From the cell containing the given text, extract its center point as (X, Y) coordinate. 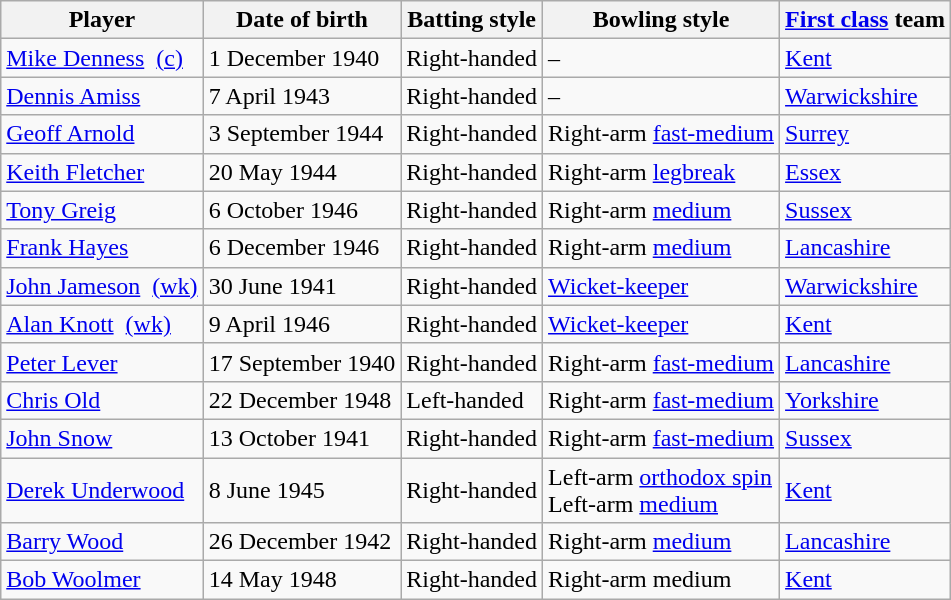
Keith Fletcher (102, 172)
22 December 1948 (302, 400)
8 June 1945 (302, 490)
Bowling style (662, 20)
Bob Woolmer (102, 580)
1 December 1940 (302, 58)
First class team (866, 20)
6 December 1946 (302, 248)
Alan Knott (wk) (102, 324)
Dennis Amiss (102, 96)
Barry Wood (102, 542)
Right-arm legbreak (662, 172)
Frank Hayes (102, 248)
7 April 1943 (302, 96)
Left-handed (472, 400)
Geoff Arnold (102, 134)
Player (102, 20)
9 April 1946 (302, 324)
Chris Old (102, 400)
Left-arm orthodox spinLeft-arm medium (662, 490)
Essex (866, 172)
30 June 1941 (302, 286)
6 October 1946 (302, 210)
14 May 1948 (302, 580)
Mike Denness (c) (102, 58)
3 September 1944 (302, 134)
Derek Underwood (102, 490)
Tony Greig (102, 210)
Batting style (472, 20)
John Jameson (wk) (102, 286)
Date of birth (302, 20)
Surrey (866, 134)
John Snow (102, 438)
13 October 1941 (302, 438)
17 September 1940 (302, 362)
Peter Lever (102, 362)
Yorkshire (866, 400)
20 May 1944 (302, 172)
26 December 1942 (302, 542)
